Return [X, Y] of the center of cell containing provided text 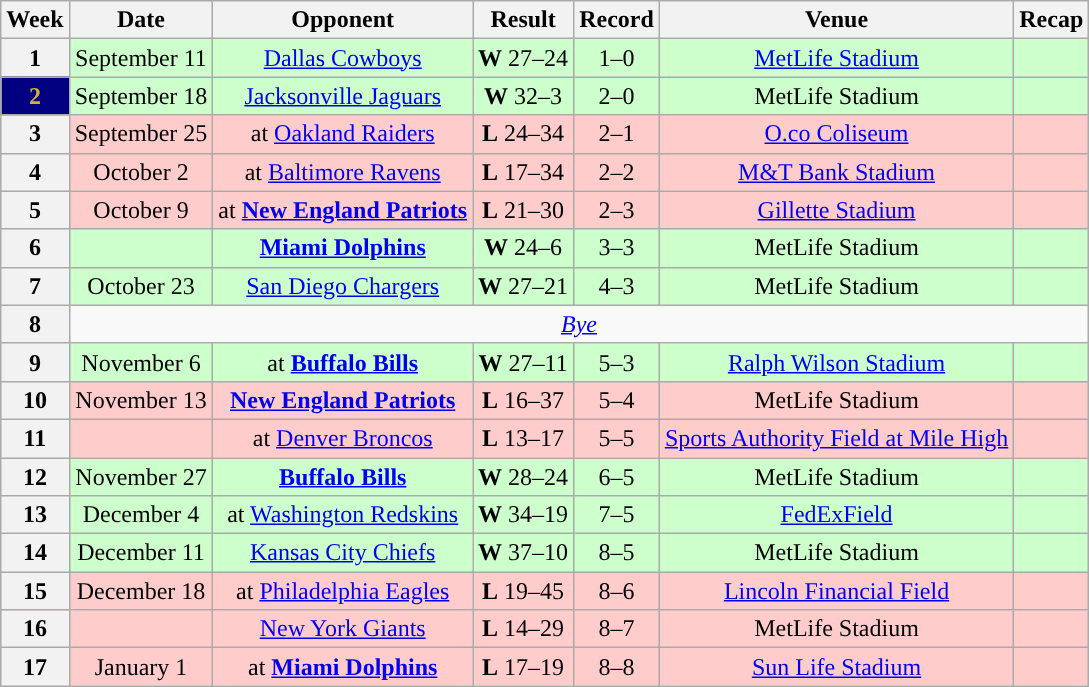
September 18 [141, 96]
2–1 [617, 134]
FedExField [836, 515]
8–7 [617, 629]
2–3 [617, 210]
5 [35, 210]
New York Giants [343, 629]
Ralph Wilson Stadium [836, 362]
W 24–6 [524, 248]
2–0 [617, 96]
10 [35, 400]
15 [35, 591]
6 [35, 248]
2–2 [617, 172]
December 4 [141, 515]
3 [35, 134]
September 25 [141, 134]
17 [35, 667]
M&T Bank Stadium [836, 172]
5–3 [617, 362]
4–3 [617, 286]
Miami Dolphins [343, 248]
W 37–10 [524, 553]
Dallas Cowboys [343, 58]
December 11 [141, 553]
Lincoln Financial Field [836, 591]
8–8 [617, 667]
L 16–37 [524, 400]
Sun Life Stadium [836, 667]
5–4 [617, 400]
3–3 [617, 248]
at Baltimore Ravens [343, 172]
4 [35, 172]
W 27–11 [524, 362]
W 27–21 [524, 286]
at Oakland Raiders [343, 134]
7 [35, 286]
O.co Coliseum [836, 134]
Week [35, 20]
November 13 [141, 400]
October 2 [141, 172]
November 27 [141, 477]
November 6 [141, 362]
San Diego Chargers [343, 286]
14 [35, 553]
8 [35, 324]
Record [617, 20]
7–5 [617, 515]
L 17–19 [524, 667]
Venue [836, 20]
6–5 [617, 477]
W 34–19 [524, 515]
at New England Patriots [343, 210]
L 24–34 [524, 134]
Jacksonville Jaguars [343, 96]
at Philadelphia Eagles [343, 591]
L 17–34 [524, 172]
Bye [579, 324]
1 [35, 58]
W 28–24 [524, 477]
Sports Authority Field at Mile High [836, 438]
at Buffalo Bills [343, 362]
December 18 [141, 591]
16 [35, 629]
Opponent [343, 20]
L 14–29 [524, 629]
8–6 [617, 591]
October 9 [141, 210]
1–0 [617, 58]
12 [35, 477]
9 [35, 362]
W 27–24 [524, 58]
13 [35, 515]
January 1 [141, 667]
Buffalo Bills [343, 477]
Gillette Stadium [836, 210]
L 13–17 [524, 438]
New England Patriots [343, 400]
Recap [1052, 20]
2 [35, 96]
Result [524, 20]
Date [141, 20]
11 [35, 438]
at Miami Dolphins [343, 667]
at Denver Broncos [343, 438]
8–5 [617, 553]
5–5 [617, 438]
September 11 [141, 58]
October 23 [141, 286]
L 21–30 [524, 210]
L 19–45 [524, 591]
W 32–3 [524, 96]
at Washington Redskins [343, 515]
Kansas City Chiefs [343, 553]
